Scan for the cell matching the given text and deliver its (X, Y) coordinate at center. 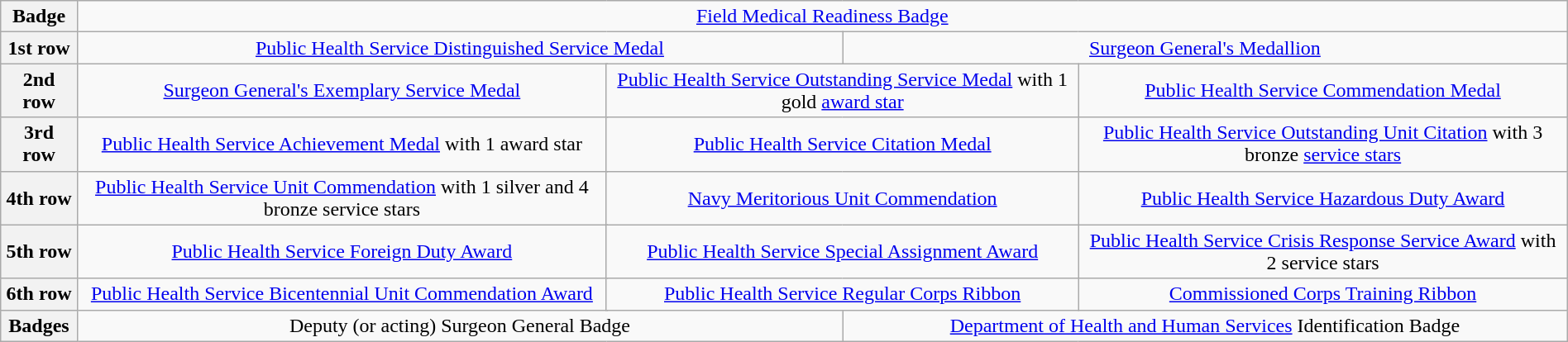
Public Health Service Distinguished Service Medal (460, 48)
4th row (40, 198)
3rd row (40, 144)
Public Health Service Outstanding Unit Citation with 3 bronze service stars (1323, 144)
1st row (40, 48)
Public Health Service Outstanding Service Medal with 1 gold award star (842, 91)
Public Health Service Hazardous Duty Award (1323, 198)
Public Health Service Bicentennial Unit Commendation Award (342, 294)
2nd row (40, 91)
Badge (40, 17)
Public Health Service Foreign Duty Award (342, 251)
Public Health Service Unit Commendation with 1 silver and 4 bronze service stars (342, 198)
Deputy (or acting) Surgeon General Badge (460, 325)
6th row (40, 294)
5th row (40, 251)
Badges (40, 325)
Navy Meritorious Unit Commendation (842, 198)
Surgeon General's Medallion (1206, 48)
Public Health Service Citation Medal (842, 144)
Public Health Service Commendation Medal (1323, 91)
Surgeon General's Exemplary Service Medal (342, 91)
Commissioned Corps Training Ribbon (1323, 294)
Public Health Service Special Assignment Award (842, 251)
Field Medical Readiness Badge (822, 17)
Department of Health and Human Services Identification Badge (1206, 325)
Public Health Service Crisis Response Service Award with 2 service stars (1323, 251)
Public Health Service Achievement Medal with 1 award star (342, 144)
Public Health Service Regular Corps Ribbon (842, 294)
